Capture the cell that displays the provided text and extract its (x, y) central coordinate. 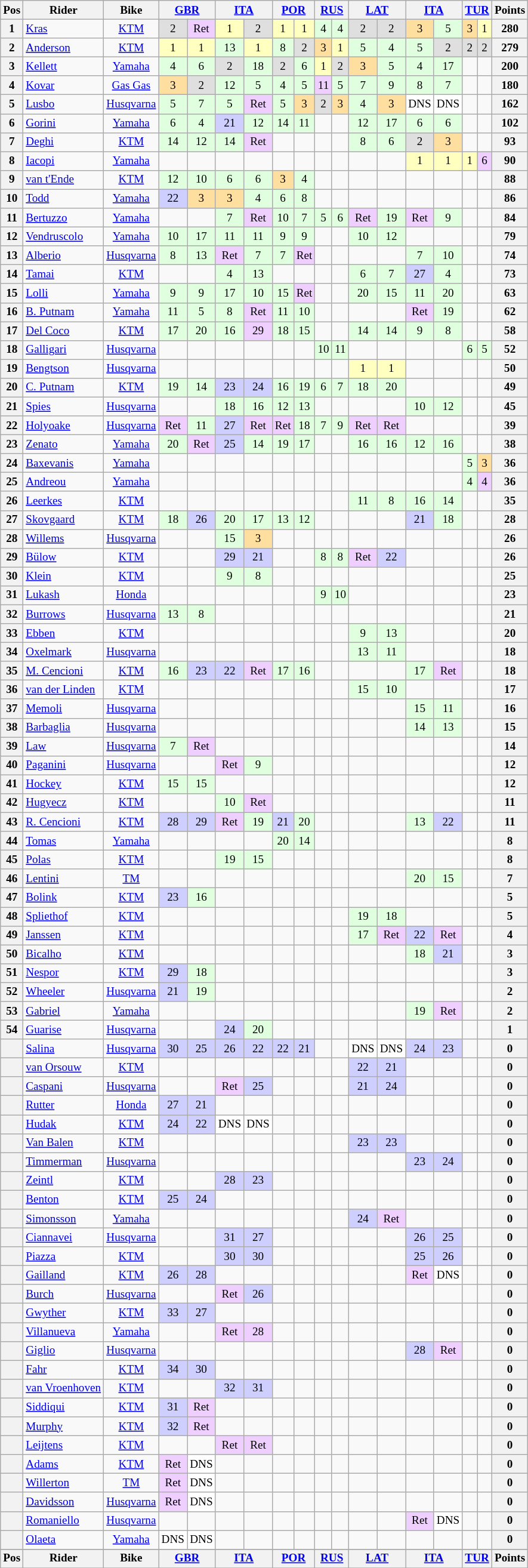
63 (510, 293)
Kellett (63, 66)
Spliethof (63, 916)
Piazza (63, 1256)
Salina (63, 1049)
Burrows (63, 614)
Simonsson (63, 1219)
62 (510, 312)
Vendruscolo (63, 236)
van der Linden (63, 690)
Kras (63, 29)
Hudak (63, 1124)
Gorini (63, 123)
79 (510, 236)
van Orsouw (63, 1067)
Davidsson (63, 1502)
Gailland (63, 1275)
Todd (63, 199)
Bolink (63, 898)
43 (12, 822)
Nespor (63, 973)
Bülow (63, 557)
Burch (63, 1294)
93 (510, 142)
Law (63, 747)
Benton (63, 1200)
Ciannavei (63, 1237)
102 (510, 123)
Kovar (63, 85)
Murphy (63, 1427)
Baxevanis (63, 463)
van t'Ende (63, 180)
Paganini (63, 765)
Siddiqui (63, 1407)
53 (12, 1011)
Galligari (63, 350)
Del Coco (63, 331)
Van Balen (63, 1143)
Rutter (63, 1105)
B. Putnam (63, 312)
Alberio (63, 255)
Hugyecz (63, 803)
Lentini (63, 879)
Fahr (63, 1370)
279 (510, 48)
40 (12, 765)
Bicalho (63, 954)
Giglio (63, 1351)
Tamai (63, 275)
48 (12, 916)
Caspani (63, 1086)
Ebben (63, 633)
Klein (63, 577)
Anderson (63, 48)
Gas Gas (131, 85)
58 (510, 331)
Memoli (63, 708)
Villanueva (63, 1332)
Tomas (63, 841)
280 (510, 29)
Gabriel (63, 1011)
Adams (63, 1464)
37 (12, 708)
88 (510, 180)
73 (510, 275)
Holyoake (63, 426)
Hockey (63, 784)
R. Cencioni (63, 822)
41 (12, 784)
84 (510, 218)
Timmerman (63, 1162)
Deghi (63, 142)
van Vroenhoven (63, 1388)
Polas (63, 860)
Gwyther (63, 1313)
Iacopi (63, 161)
200 (510, 66)
Guarise (63, 1030)
M. Cencioni (63, 671)
180 (510, 85)
Willems (63, 538)
Bengtson (63, 369)
Leerkes (63, 501)
Bertuzzo (63, 218)
C. Putnam (63, 387)
74 (510, 255)
Oxelmark (63, 652)
Olaeta (63, 1539)
Lukash (63, 595)
90 (510, 161)
Wheeler (63, 992)
Zeintl (63, 1181)
Spies (63, 406)
Willerton (63, 1483)
Zenato (63, 444)
86 (510, 199)
Janssen (63, 935)
Skovgaard (63, 520)
54 (12, 1030)
Andreou (63, 482)
Leijtens (63, 1445)
46 (12, 879)
51 (12, 973)
Lolli (63, 293)
47 (12, 898)
42 (12, 803)
Romaniello (63, 1521)
44 (12, 841)
162 (510, 104)
Barbaglia (63, 728)
Lusbo (63, 104)
